Determine the [X, Y] coordinate at the center of the cell enclosing the given text.  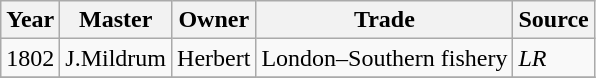
Owner [214, 20]
Year [30, 20]
Trade [384, 20]
London–Southern fishery [384, 58]
Source [554, 20]
Herbert [214, 58]
LR [554, 58]
1802 [30, 58]
Master [116, 20]
J.Mildrum [116, 58]
